Return the [X, Y] coordinate for the center point of the cell that contains the specified text.  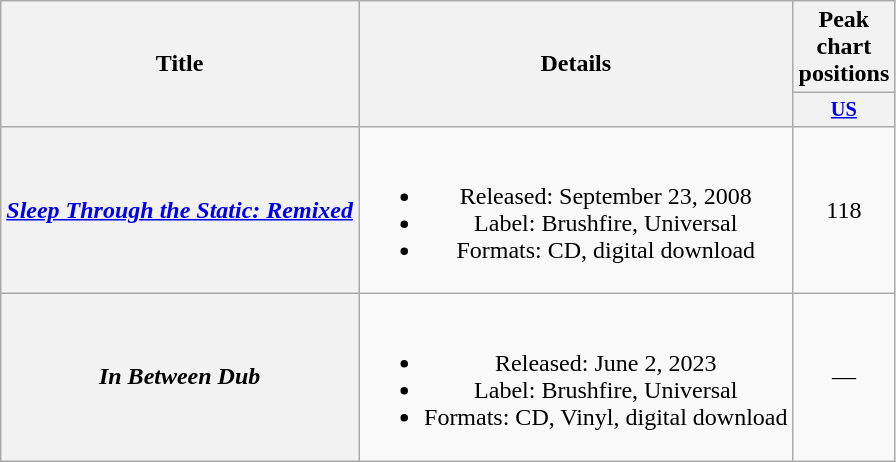
Released: June 2, 2023Label: Brushfire, UniversalFormats: CD, Vinyl, digital download [576, 378]
In Between Dub [180, 378]
Peak chart positions [844, 47]
— [844, 378]
US [844, 110]
Details [576, 64]
118 [844, 210]
Released: September 23, 2008Label: Brushfire, UniversalFormats: CD, digital download [576, 210]
Title [180, 64]
Sleep Through the Static: Remixed [180, 210]
